Scan for the cell matching the given text and deliver its (x, y) coordinate at center. 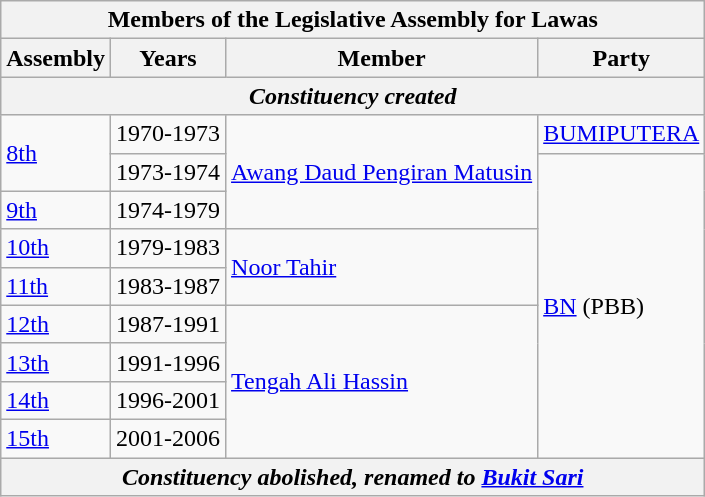
Member (382, 58)
Constituency created (353, 96)
9th (56, 210)
2001-2006 (168, 438)
Members of the Legislative Assembly for Lawas (353, 20)
1983-1987 (168, 286)
12th (56, 324)
Assembly (56, 58)
1974-1979 (168, 210)
Noor Tahir (382, 267)
1970-1973 (168, 134)
Tengah Ali Hassin (382, 381)
Years (168, 58)
Party (622, 58)
BN (PBB) (622, 305)
1991-1996 (168, 362)
1979-1983 (168, 248)
13th (56, 362)
Awang Daud Pengiran Matusin (382, 172)
1996-2001 (168, 400)
14th (56, 400)
1987-1991 (168, 324)
15th (56, 438)
8th (56, 153)
10th (56, 248)
Constituency abolished, renamed to Bukit Sari (353, 477)
11th (56, 286)
1973-1974 (168, 172)
BUMIPUTERA (622, 134)
